For the text-containing cell, return its midpoint in (X, Y) coordinate format. 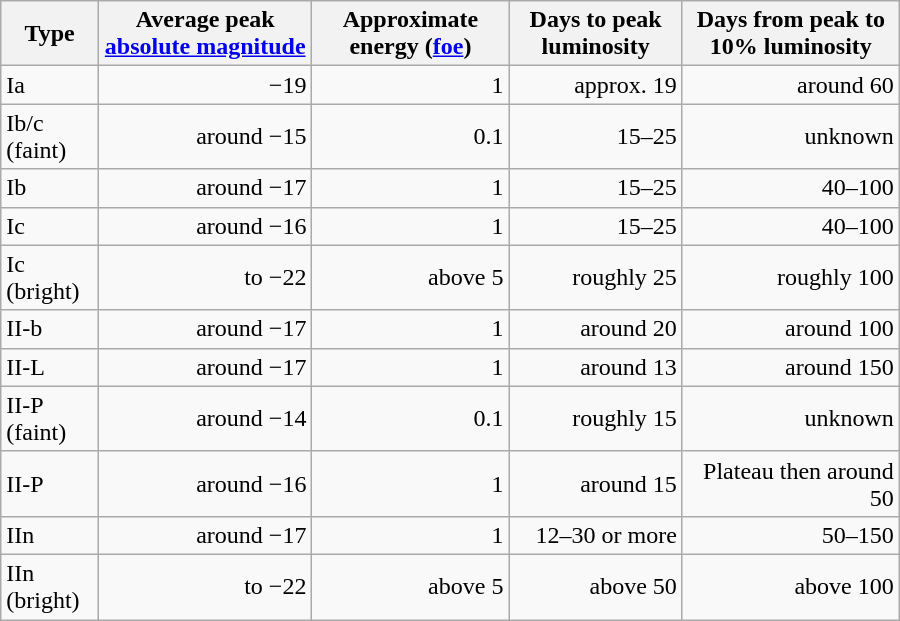
Days from peak to 10% luminosity (790, 34)
Ib/c (faint) (50, 136)
50–150 (790, 535)
around 100 (790, 329)
above 50 (596, 586)
around 15 (596, 484)
around 13 (596, 367)
approx. 19 (596, 85)
Ic (50, 226)
Ic (bright) (50, 278)
roughly 100 (790, 278)
roughly 15 (596, 418)
around 60 (790, 85)
IIn (50, 535)
Plateau then around 50 (790, 484)
IIn (bright) (50, 586)
II-b (50, 329)
Type (50, 34)
II-P (50, 484)
Ia (50, 85)
above 100 (790, 586)
around 150 (790, 367)
12–30 or more (596, 535)
Approximate energy (foe) (410, 34)
around −15 (206, 136)
around 20 (596, 329)
around −14 (206, 418)
Days to peak luminosity (596, 34)
II-L (50, 367)
Average peak absolute magnitude (206, 34)
II-P (faint) (50, 418)
−19 (206, 85)
roughly 25 (596, 278)
Ib (50, 188)
